Identify which cell holds the provided text, then report its (X, Y) central coordinate. 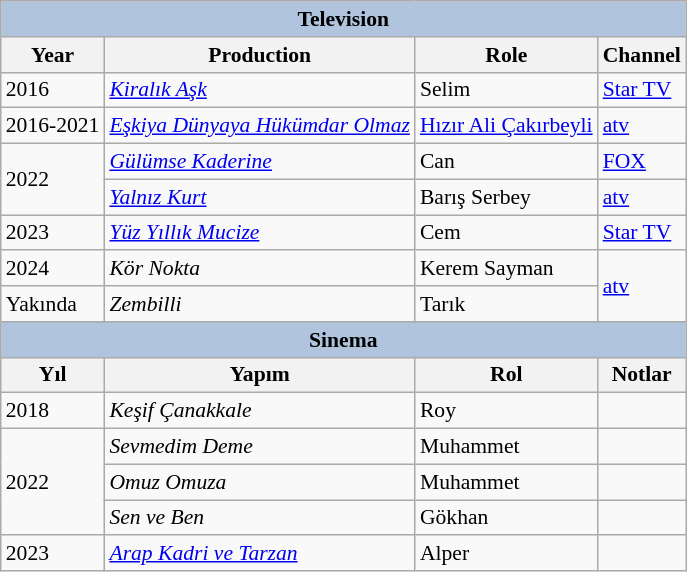
Cem (506, 233)
Year (53, 55)
Kerem Sayman (506, 269)
2016-2021 (53, 126)
2018 (53, 411)
Yakında (53, 304)
Television (344, 19)
Kör Nokta (259, 269)
Keşif Çanakkale (259, 411)
Yalnız Kurt (259, 197)
Sinema (344, 340)
Notlar (642, 375)
Role (506, 55)
Hızır Ali Çakırbeyli (506, 126)
Rol (506, 375)
Channel (642, 55)
Gökhan (506, 518)
Production (259, 55)
Arap Kadri ve Tarzan (259, 554)
FOX (642, 162)
Yapım (259, 375)
Barış Serbey (506, 197)
2016 (53, 90)
Tarık (506, 304)
Zembilli (259, 304)
Yüz Yıllık Mucize (259, 233)
Selim (506, 90)
2024 (53, 269)
Alper (506, 554)
Can (506, 162)
Sen ve Ben (259, 518)
Kiralık Aşk (259, 90)
Yıl (53, 375)
Roy (506, 411)
Sevmedim Deme (259, 447)
Omuz Omuza (259, 482)
Eşkiya Dünyaya Hükümdar Olmaz (259, 126)
Gülümse Kaderine (259, 162)
